Identify which cell holds the provided text, then report its (X, Y) central coordinate. 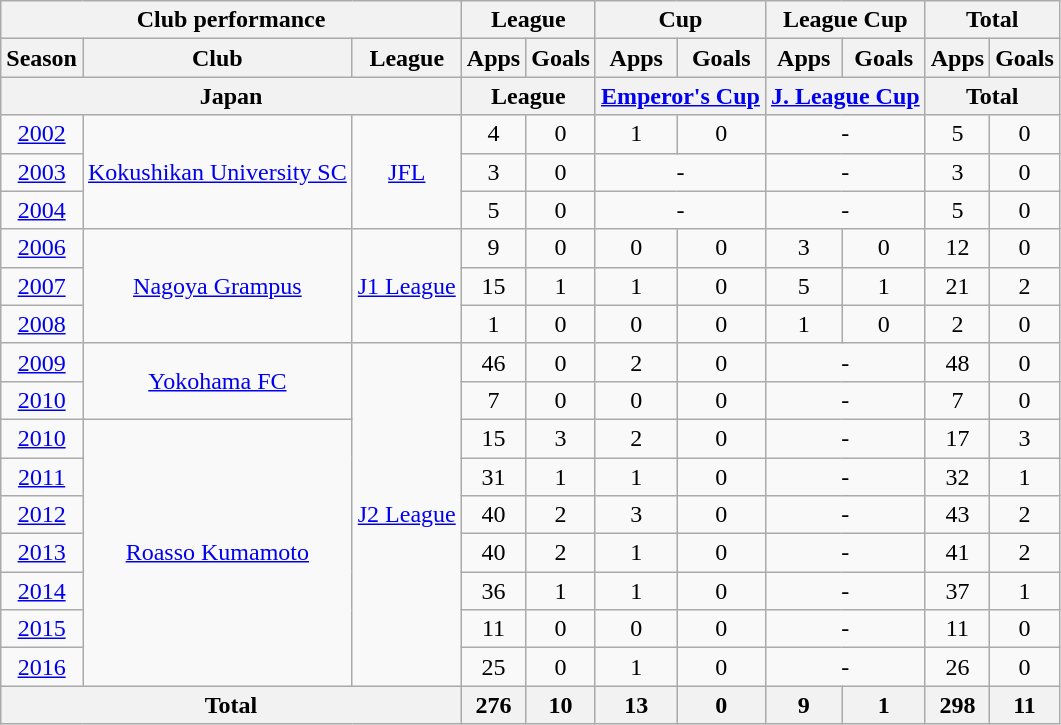
2013 (42, 553)
31 (493, 477)
Kokushikan University SC (217, 172)
276 (493, 705)
Club (217, 58)
32 (957, 477)
Club performance (232, 20)
J1 League (406, 286)
12 (957, 248)
League Cup (845, 20)
2002 (42, 134)
26 (957, 667)
J. League Cup (845, 96)
2016 (42, 667)
36 (493, 591)
41 (957, 553)
J2 League (406, 514)
Roasso Kumamoto (217, 552)
2009 (42, 362)
Yokohama FC (217, 381)
2003 (42, 172)
2011 (42, 477)
JFL (406, 172)
Emperor's Cup (680, 96)
2004 (42, 210)
Japan (232, 96)
2006 (42, 248)
48 (957, 362)
2007 (42, 286)
Nagoya Grampus (217, 286)
10 (561, 705)
2008 (42, 324)
46 (493, 362)
43 (957, 515)
2012 (42, 515)
4 (493, 134)
2015 (42, 629)
17 (957, 438)
Season (42, 58)
Cup (680, 20)
21 (957, 286)
13 (636, 705)
37 (957, 591)
25 (493, 667)
2014 (42, 591)
298 (957, 705)
